Output the (x, y) coordinate of the center of the cell containing the given text.  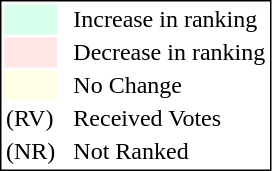
Increase in ranking (170, 19)
No Change (170, 85)
(NR) (30, 151)
Not Ranked (170, 151)
(RV) (30, 119)
Received Votes (170, 119)
Decrease in ranking (170, 53)
